Search for the cell housing the specified text and yield its (x, y) center coordinate. 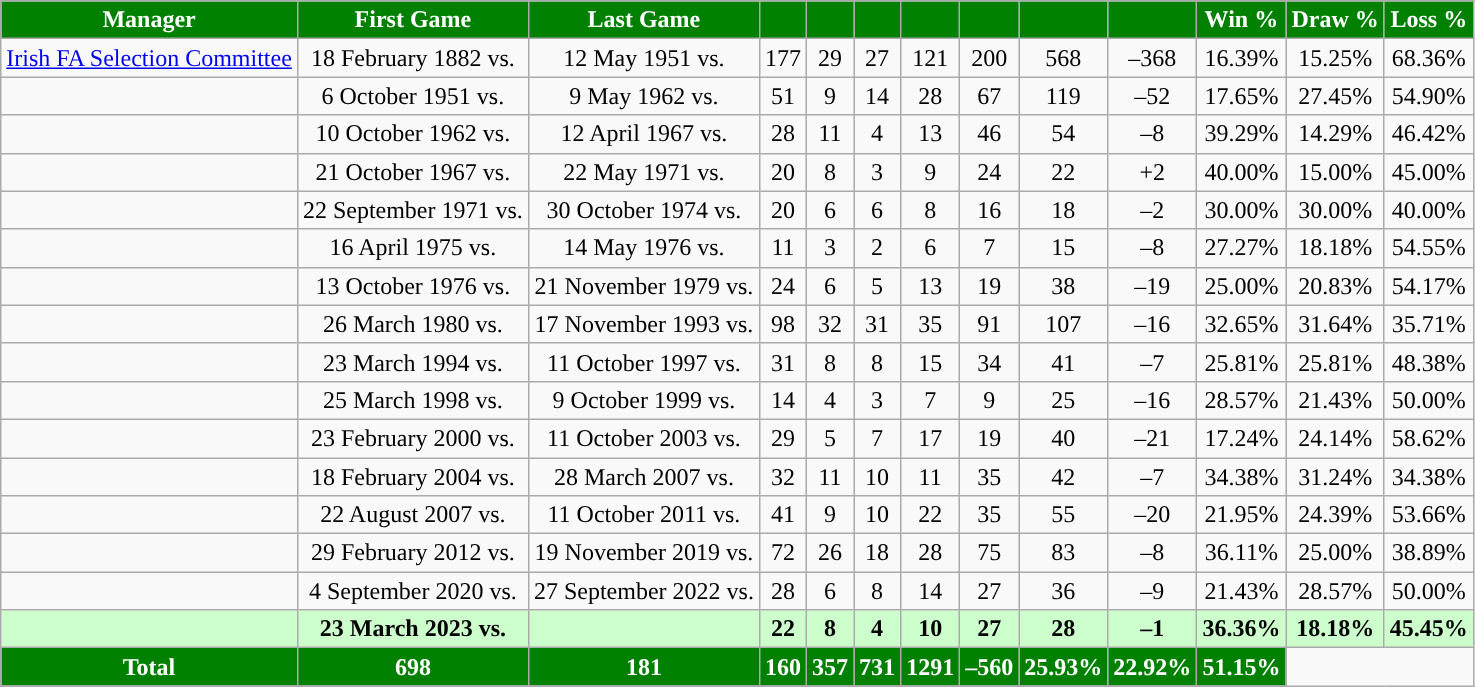
11 October 2003 vs. (644, 438)
17.65% (1242, 96)
11 October 1997 vs. (644, 362)
53.66% (1428, 515)
25 (1064, 400)
16 (990, 210)
–1 (1152, 629)
98 (782, 324)
10 October 1962 vs. (412, 134)
15.00% (1335, 172)
67 (990, 96)
54 (1064, 134)
54.90% (1428, 96)
15.25% (1335, 58)
17.24% (1242, 438)
23 February 2000 vs. (412, 438)
568 (1064, 58)
–19 (1152, 286)
357 (830, 667)
4 September 2020 vs. (412, 591)
160 (782, 667)
22.92% (1152, 667)
27.27% (1242, 248)
17 (930, 438)
181 (644, 667)
16.39% (1242, 58)
2 (878, 248)
45.45% (1428, 629)
177 (782, 58)
14.29% (1335, 134)
107 (1064, 324)
54.17% (1428, 286)
55 (1064, 515)
16 April 1975 vs. (412, 248)
31.24% (1335, 477)
21 November 1979 vs. (644, 286)
58.62% (1428, 438)
18 February 1882 vs. (412, 58)
23 March 2023 vs. (412, 629)
9 May 1962 vs. (644, 96)
51 (782, 96)
24.39% (1335, 515)
Manager (150, 20)
46.42% (1428, 134)
26 March 1980 vs. (412, 324)
68.36% (1428, 58)
Irish FA Selection Committee (150, 58)
45.00% (1428, 172)
25 March 1998 vs. (412, 400)
119 (1064, 96)
32.65% (1242, 324)
11 October 2011 vs. (644, 515)
46 (990, 134)
23 March 1994 vs. (412, 362)
51.15% (1242, 667)
–560 (990, 667)
Loss % (1428, 20)
54.55% (1428, 248)
731 (878, 667)
–368 (1152, 58)
36 (1064, 591)
14 May 1976 vs. (644, 248)
22 May 1971 vs. (644, 172)
21.95% (1242, 515)
36.36% (1242, 629)
42 (1064, 477)
19 November 2019 vs. (644, 553)
83 (1064, 553)
26 (830, 553)
12 May 1951 vs. (644, 58)
–2 (1152, 210)
–52 (1152, 96)
38 (1064, 286)
+2 (1152, 172)
21 October 1967 vs. (412, 172)
18 February 2004 vs. (412, 477)
121 (930, 58)
22 August 2007 vs. (412, 515)
24.14% (1335, 438)
35.71% (1428, 324)
38.89% (1428, 553)
698 (412, 667)
22 September 1971 vs. (412, 210)
13 October 1976 vs. (412, 286)
34 (990, 362)
31.64% (1335, 324)
–21 (1152, 438)
Win % (1242, 20)
25.93% (1064, 667)
39.29% (1242, 134)
Last Game (644, 20)
72 (782, 553)
–20 (1152, 515)
91 (990, 324)
12 April 1967 vs. (644, 134)
6 October 1951 vs. (412, 96)
48.38% (1428, 362)
27 September 2022 vs. (644, 591)
200 (990, 58)
20.83% (1335, 286)
Draw % (1335, 20)
9 October 1999 vs. (644, 400)
30 October 1974 vs. (644, 210)
–9 (1152, 591)
27.45% (1335, 96)
17 November 1993 vs. (644, 324)
1291 (930, 667)
First Game (412, 20)
Total (150, 667)
36.11% (1242, 553)
29 February 2012 vs. (412, 553)
75 (990, 553)
28 March 2007 vs. (644, 477)
40 (1064, 438)
